Search for the cell housing the specified text and yield its [x, y] center coordinate. 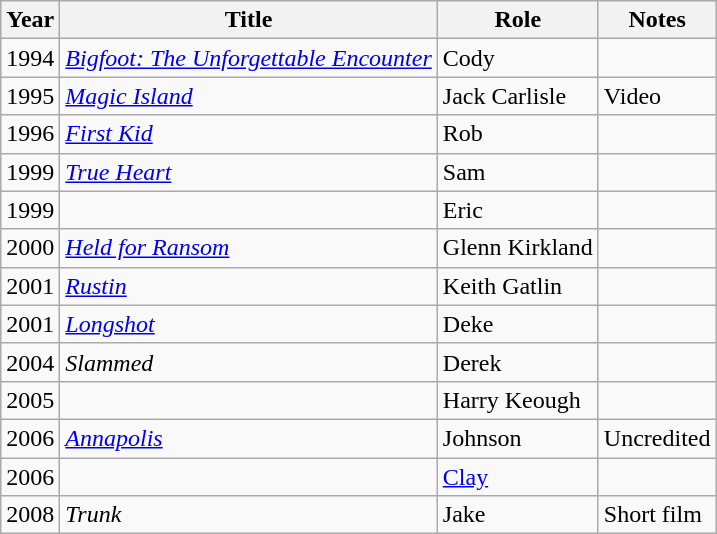
Rob [518, 134]
Sam [518, 172]
Notes [657, 20]
2000 [30, 248]
Short film [657, 515]
1996 [30, 134]
Deke [518, 324]
Cody [518, 58]
Harry Keough [518, 400]
Derek [518, 362]
Year [30, 20]
1995 [30, 96]
Jake [518, 515]
Slammed [248, 362]
Trunk [248, 515]
Uncredited [657, 438]
Clay [518, 477]
First Kid [248, 134]
Title [248, 20]
Jack Carlisle [518, 96]
Rustin [248, 286]
Keith Gatlin [518, 286]
Role [518, 20]
Bigfoot: The Unforgettable Encounter [248, 58]
2008 [30, 515]
2005 [30, 400]
Eric [518, 210]
Held for Ransom [248, 248]
Magic Island [248, 96]
Johnson [518, 438]
True Heart [248, 172]
Video [657, 96]
2004 [30, 362]
Longshot [248, 324]
1994 [30, 58]
Glenn Kirkland [518, 248]
Annapolis [248, 438]
